Return the (X, Y) coordinate for the center point of the cell that contains the specified text.  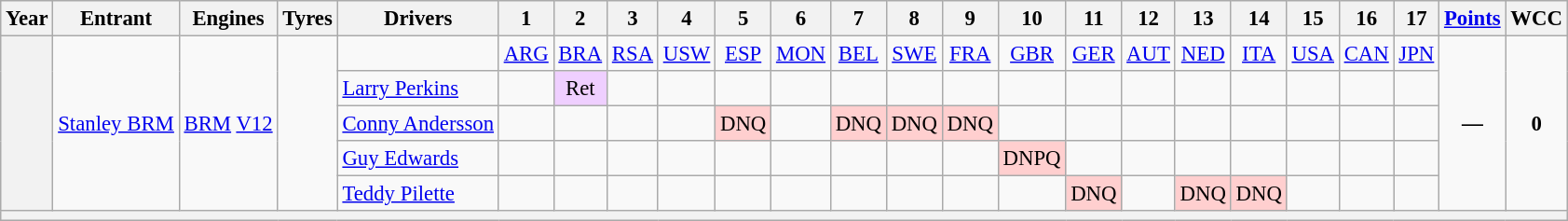
MON (801, 54)
6 (801, 19)
DNPQ (1032, 159)
5 (743, 19)
RSA (634, 54)
CAN (1366, 54)
12 (1148, 19)
Points (1472, 19)
2 (579, 19)
8 (914, 19)
BEL (858, 54)
GER (1094, 54)
Year (27, 19)
GBR (1032, 54)
9 (970, 19)
15 (1313, 19)
NED (1203, 54)
Guy Edwards (417, 159)
11 (1094, 19)
ESP (743, 54)
SWE (914, 54)
Ret (579, 89)
ARG (525, 54)
USA (1313, 54)
JPN (1416, 54)
Conny Andersson (417, 124)
Entrant (116, 19)
14 (1259, 19)
3 (634, 19)
AUT (1148, 54)
USW (686, 54)
— (1472, 124)
BRA (579, 54)
7 (858, 19)
ITA (1259, 54)
Larry Perkins (417, 89)
Drivers (417, 19)
BRM V12 (228, 124)
17 (1416, 19)
13 (1203, 19)
0 (1536, 124)
FRA (970, 54)
4 (686, 19)
16 (1366, 19)
1 (525, 19)
10 (1032, 19)
Tyres (307, 19)
WCC (1536, 19)
Stanley BRM (116, 124)
Engines (228, 19)
Teddy Pilette (417, 194)
